Pinpoint the cell where the given text exists, returning its (x, y) midpoint coordinate. 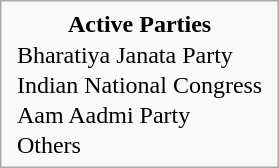
Others (139, 146)
Bharatiya Janata Party (139, 56)
Active Parties (139, 24)
Indian National Congress (139, 86)
Aam Aadmi Party (139, 116)
